Determine the (X, Y) coordinate at the center of the cell enclosing the given text.  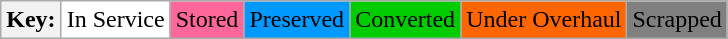
Converted (406, 20)
Preserved (297, 20)
Key: (31, 20)
Stored (207, 20)
In Service (116, 20)
Under Overhaul (544, 20)
Scrapped (677, 20)
